Output the [X, Y] coordinate of the center of the cell containing the given text.  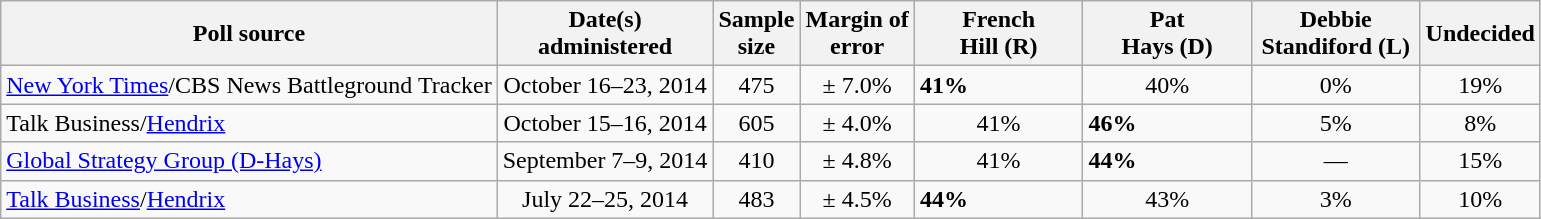
± 4.5% [857, 199]
Global Strategy Group (D-Hays) [249, 161]
October 16–23, 2014 [605, 85]
19% [1480, 85]
Date(s)administered [605, 34]
8% [1480, 123]
410 [756, 161]
± 4.8% [857, 161]
± 7.0% [857, 85]
Samplesize [756, 34]
Poll source [249, 34]
Undecided [1480, 34]
September 7–9, 2014 [605, 161]
0% [1336, 85]
DebbieStandiford (L) [1336, 34]
5% [1336, 123]
Margin oferror [857, 34]
October 15–16, 2014 [605, 123]
FrenchHill (R) [998, 34]
PatHays (D) [1168, 34]
July 22–25, 2014 [605, 199]
New York Times/CBS News Battleground Tracker [249, 85]
40% [1168, 85]
605 [756, 123]
10% [1480, 199]
475 [756, 85]
46% [1168, 123]
— [1336, 161]
15% [1480, 161]
483 [756, 199]
3% [1336, 199]
± 4.0% [857, 123]
43% [1168, 199]
